Determine the [x, y] coordinate at the center of the cell enclosing the given text.  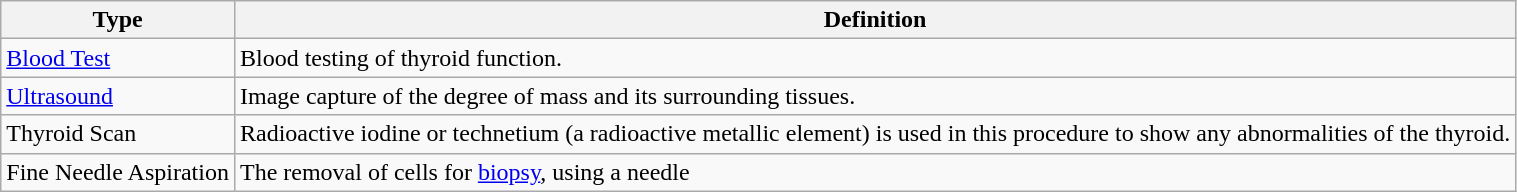
Radioactive iodine or technetium (a radioactive metallic element) is used in this procedure to show any abnormalities of the thyroid. [874, 134]
Definition [874, 20]
Type [118, 20]
The removal of cells for biopsy, using a needle [874, 172]
Ultrasound [118, 96]
Blood testing of thyroid function. [874, 58]
Fine Needle Aspiration [118, 172]
Thyroid Scan [118, 134]
Image capture of the degree of mass and its surrounding tissues. [874, 96]
Blood Test [118, 58]
